Return the [X, Y] coordinate for the center point of the cell that contains the specified text.  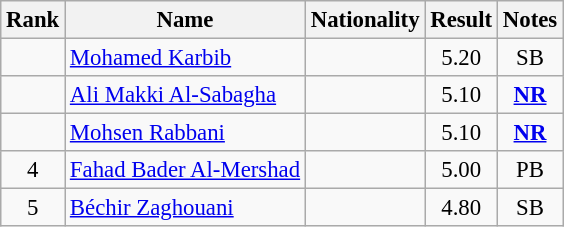
5 [33, 208]
4.80 [462, 208]
Fahad Bader Al-Mershad [186, 170]
Béchir Zaghouani [186, 208]
Result [462, 20]
Rank [33, 20]
Notes [530, 20]
Nationality [364, 20]
4 [33, 170]
Mohamed Karbib [186, 58]
5.20 [462, 58]
Ali Makki Al-Sabagha [186, 95]
5.00 [462, 170]
Name [186, 20]
PB [530, 170]
Mohsen Rabbani [186, 133]
